Identify which cell holds the provided text, then report its (X, Y) central coordinate. 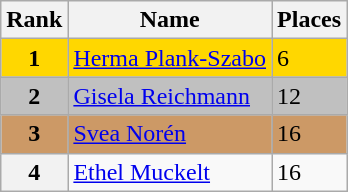
Name (170, 20)
1 (34, 58)
Gisela Reichmann (170, 96)
Herma Plank-Szabo (170, 58)
Svea Norén (170, 134)
Rank (34, 20)
4 (34, 172)
12 (310, 96)
3 (34, 134)
Places (310, 20)
Ethel Muckelt (170, 172)
2 (34, 96)
6 (310, 58)
